Pinpoint the cell where the given text exists, returning its [X, Y] midpoint coordinate. 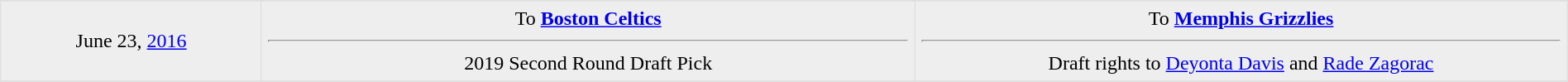
To Boston Celtics 2019 Second Round Draft Pick [587, 41]
June 23, 2016 [131, 41]
To Memphis Grizzlies Draft rights to Deyonta Davis and Rade Zagorac [1241, 41]
